From the cell containing the given text, extract its center point as [X, Y] coordinate. 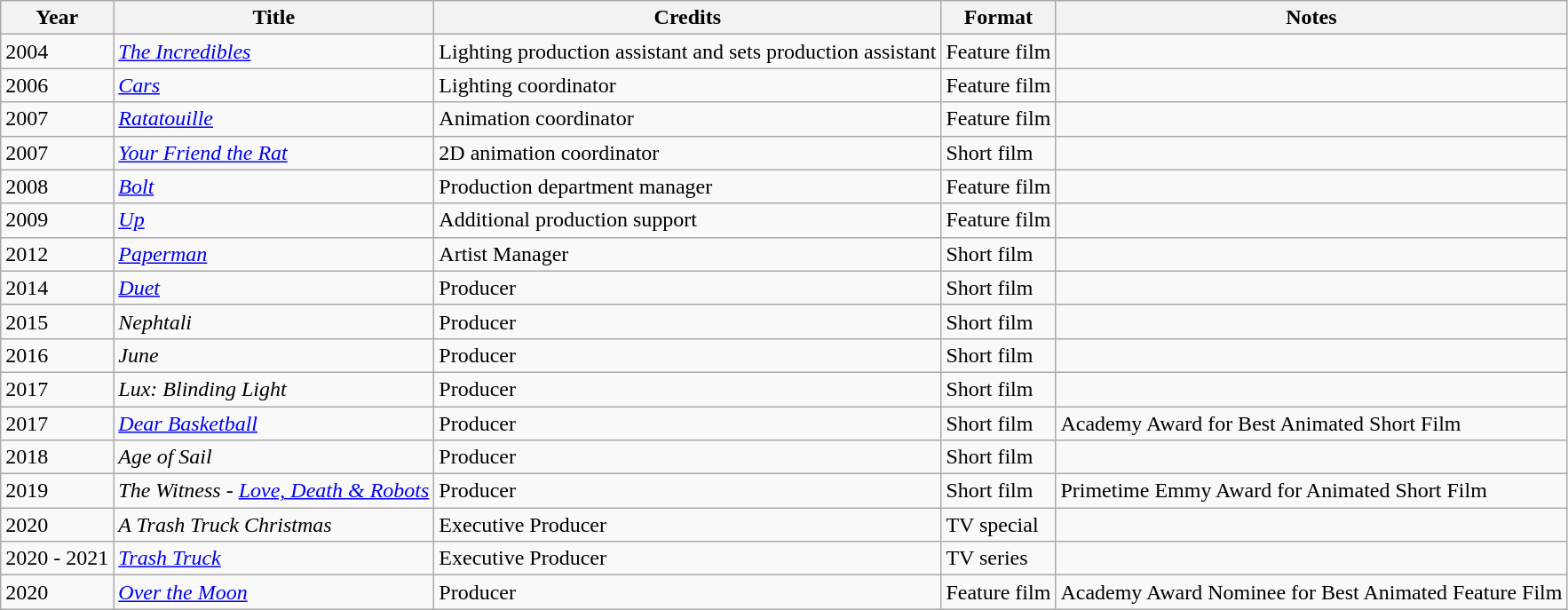
Duet [273, 288]
A Trash Truck Christmas [273, 525]
Cars [273, 85]
2006 [57, 85]
Title [273, 18]
Age of Sail [273, 457]
Additional production support [687, 220]
Over the Moon [273, 592]
Dear Basketball [273, 424]
Paperman [273, 254]
Primetime Emmy Award for Animated Short Film [1311, 491]
2018 [57, 457]
2009 [57, 220]
Format [998, 18]
Credits [687, 18]
The Witness - Love, Death & Robots [273, 491]
Artist Manager [687, 254]
2012 [57, 254]
Academy Award Nominee for Best Animated Feature Film [1311, 592]
Notes [1311, 18]
Production department manager [687, 186]
Year [57, 18]
Lighting production assistant and sets production assistant [687, 51]
Ratatouille [273, 119]
2D animation coordinator [687, 153]
2016 [57, 355]
Bolt [273, 186]
Your Friend the Rat [273, 153]
2004 [57, 51]
2019 [57, 491]
Trash Truck [273, 559]
Lux: Blinding Light [273, 389]
The Incredibles [273, 51]
Lighting coordinator [687, 85]
2008 [57, 186]
2014 [57, 288]
TV series [998, 559]
Academy Award for Best Animated Short Film [1311, 424]
June [273, 355]
2020 - 2021 [57, 559]
Nephtali [273, 321]
TV special [998, 525]
2015 [57, 321]
Animation coordinator [687, 119]
Up [273, 220]
